Detect which cell encompasses the target text, then output its [x, y] center coordinate. 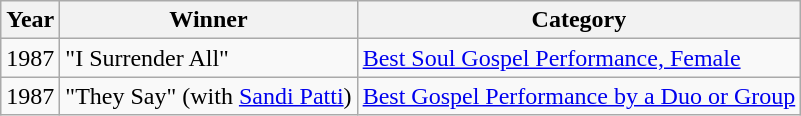
Best Gospel Performance by a Duo or Group [579, 96]
"They Say" (with Sandi Patti) [208, 96]
Category [579, 20]
Winner [208, 20]
Best Soul Gospel Performance, Female [579, 58]
Year [30, 20]
"I Surrender All" [208, 58]
